Search for the cell housing the specified text and yield its (x, y) center coordinate. 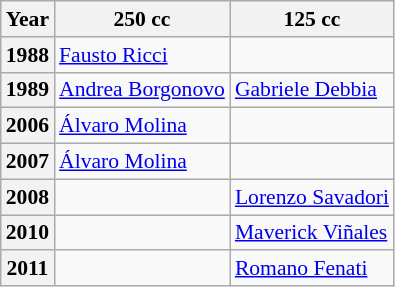
2011 (28, 269)
Gabriele Debbia (312, 90)
Andrea Borgonovo (142, 90)
Romano Fenati (312, 269)
2010 (28, 233)
2007 (28, 162)
Year (28, 19)
125 cc (312, 19)
Fausto Ricci (142, 55)
250 cc (142, 19)
1989 (28, 90)
Maverick Viñales (312, 233)
Lorenzo Savadori (312, 197)
2008 (28, 197)
1988 (28, 55)
2006 (28, 126)
